Detect which cell encompasses the target text, then output its [x, y] center coordinate. 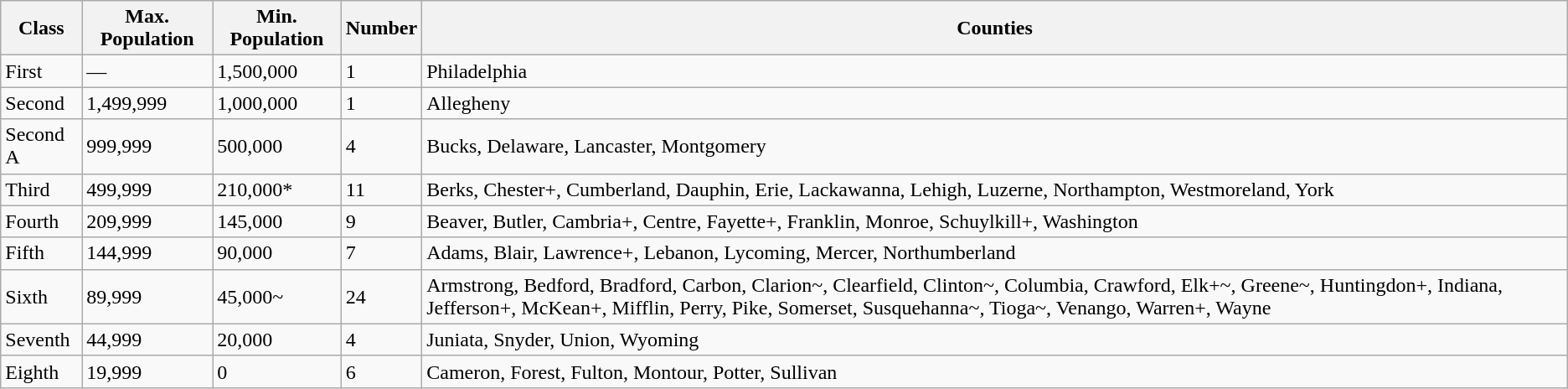
90,000 [277, 253]
Eighth [42, 371]
Second A [42, 146]
44,999 [147, 340]
Beaver, Butler, Cambria+, Centre, Fayette+, Franklin, Monroe, Schuylkill+, Washington [995, 221]
499,999 [147, 189]
Adams, Blair, Lawrence+, Lebanon, Lycoming, Mercer, Northumberland [995, 253]
Seventh [42, 340]
Fourth [42, 221]
Number [381, 29]
Max. Population [147, 29]
7 [381, 253]
Min. Population [277, 29]
Cameron, Forest, Fulton, Montour, Potter, Sullivan [995, 371]
20,000 [277, 340]
Juniata, Snyder, Union, Wyoming [995, 340]
Allegheny [995, 103]
210,000* [277, 189]
1,000,000 [277, 103]
Counties [995, 29]
Sixth [42, 297]
Berks, Chester+, Cumberland, Dauphin, Erie, Lackawanna, Lehigh, Luzerne, Northampton, Westmoreland, York [995, 189]
Fifth [42, 253]
209,999 [147, 221]
999,999 [147, 146]
24 [381, 297]
Second [42, 103]
Philadelphia [995, 71]
— [147, 71]
Class [42, 29]
145,000 [277, 221]
Third [42, 189]
500,000 [277, 146]
1,500,000 [277, 71]
9 [381, 221]
19,999 [147, 371]
Bucks, Delaware, Lancaster, Montgomery [995, 146]
11 [381, 189]
89,999 [147, 297]
45,000~ [277, 297]
144,999 [147, 253]
6 [381, 371]
0 [277, 371]
1,499,999 [147, 103]
First [42, 71]
